Detect which cell encompasses the target text, then output its (X, Y) center coordinate. 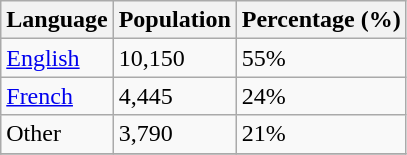
Other (57, 134)
Language (57, 20)
Population (174, 20)
English (57, 58)
Percentage (%) (321, 20)
21% (321, 134)
24% (321, 96)
10,150 (174, 58)
3,790 (174, 134)
French (57, 96)
55% (321, 58)
4,445 (174, 96)
